Pinpoint the cell where the given text exists, returning its [x, y] midpoint coordinate. 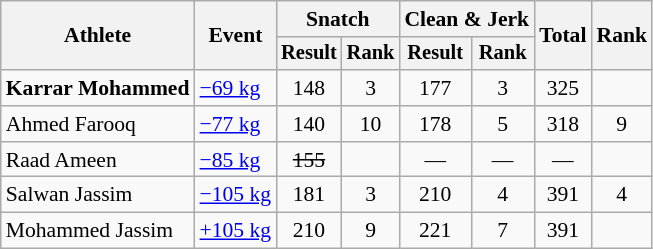
Karrar Mohammed [98, 88]
7 [502, 231]
318 [562, 124]
177 [435, 88]
Athlete [98, 36]
−77 kg [236, 124]
178 [435, 124]
Salwan Jassim [98, 195]
Raad Ameen [98, 160]
221 [435, 231]
140 [309, 124]
Snatch [338, 19]
Clean & Jerk [466, 19]
325 [562, 88]
Total [562, 36]
+105 kg [236, 231]
10 [371, 124]
5 [502, 124]
Mohammed Jassim [98, 231]
−85 kg [236, 160]
148 [309, 88]
181 [309, 195]
Ahmed Farooq [98, 124]
155 [309, 160]
−69 kg [236, 88]
−105 kg [236, 195]
Event [236, 36]
